Return [x, y] of the center of cell containing provided text 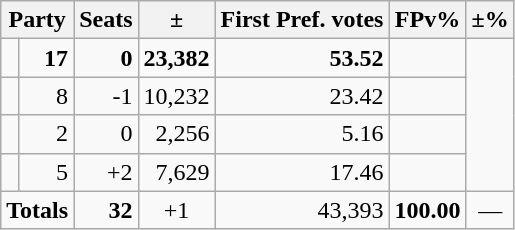
-1 [106, 96]
23.42 [302, 96]
First Pref. votes [302, 20]
32 [106, 210]
Totals [38, 210]
23,382 [176, 58]
17 [46, 58]
FPv% [428, 20]
5.16 [302, 134]
+2 [106, 172]
53.52 [302, 58]
+1 [176, 210]
— [490, 210]
2,256 [176, 134]
5 [46, 172]
± [176, 20]
Party [38, 20]
Seats [106, 20]
7,629 [176, 172]
17.46 [302, 172]
43,393 [302, 210]
2 [46, 134]
8 [46, 96]
100.00 [428, 210]
10,232 [176, 96]
±% [490, 20]
